From the cell containing the given text, extract its center point as [x, y] coordinate. 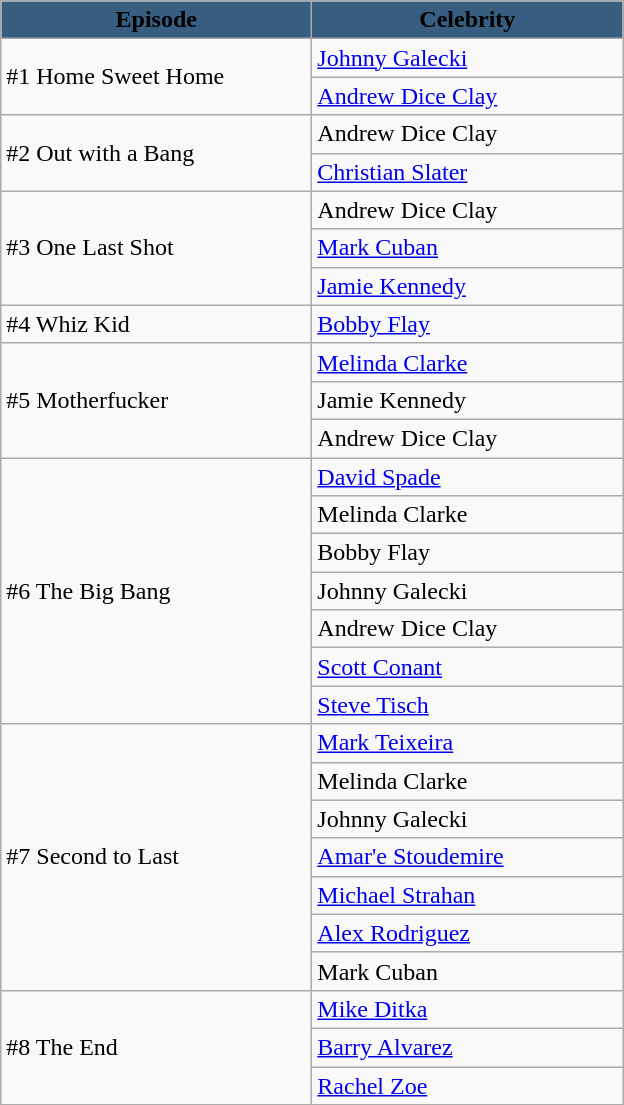
Michael Strahan [468, 895]
#3 One Last Shot [156, 248]
#2 Out with a Bang [156, 153]
Steve Tisch [468, 705]
#4 Whiz Kid [156, 324]
Amar'e Stoudemire [468, 857]
Celebrity [468, 20]
Episode [156, 20]
#7 Second to Last [156, 857]
#1 Home Sweet Home [156, 77]
Alex Rodriguez [468, 933]
Mark Teixeira [468, 743]
Mike Ditka [468, 1009]
Scott Conant [468, 667]
David Spade [468, 477]
Rachel Zoe [468, 1085]
#5 Motherfucker [156, 400]
Christian Slater [468, 172]
Barry Alvarez [468, 1047]
#6 The Big Bang [156, 591]
#8 The End [156, 1047]
